Return (x, y) of the center of cell containing provided text 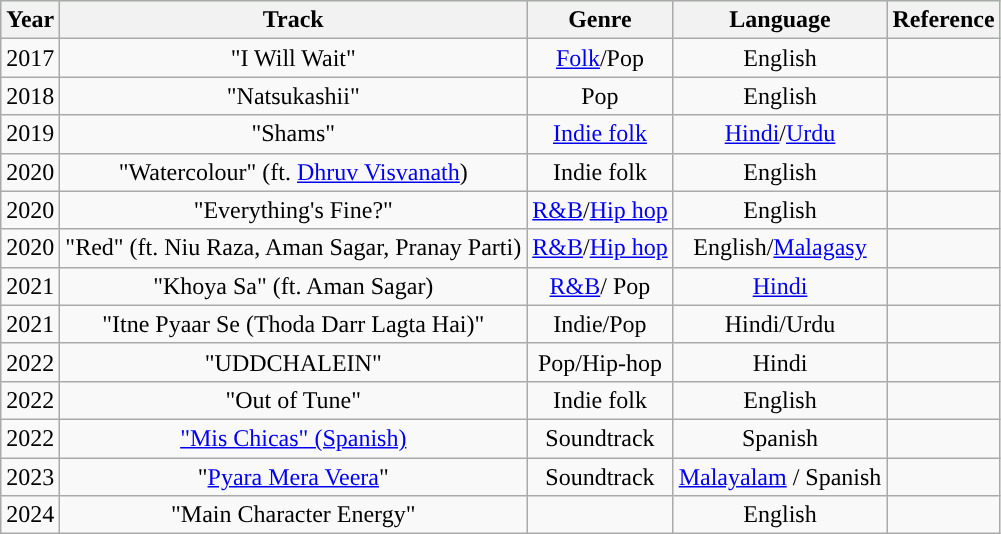
"Shams" (294, 134)
R&B/ Pop (600, 286)
Track (294, 20)
"Main Character Energy" (294, 515)
Malayalam / Spanish (780, 477)
"UDDCHALEIN" (294, 362)
"I Will Wait" (294, 58)
"Everything's Fine?" (294, 210)
Folk/Pop (600, 58)
"Watercolour" (ft. Dhruv Visvanath) (294, 172)
2017 (30, 58)
2019 (30, 134)
2023 (30, 477)
"Red" (ft. Niu Raza, Aman Sagar, Pranay Parti) (294, 248)
Genre (600, 20)
2024 (30, 515)
"Pyara Mera Veera" (294, 477)
"Khoya Sa" (ft. Aman Sagar) (294, 286)
Year (30, 20)
Reference (944, 20)
Spanish (780, 438)
"Itne Pyaar Se (Thoda Darr Lagta Hai)" (294, 324)
Pop (600, 96)
"Out of Tune" (294, 400)
"Mis Chicas" (Spanish) (294, 438)
English/Malagasy (780, 248)
Pop/Hip-hop (600, 362)
Indie/Pop (600, 324)
"Natsukashii" (294, 96)
2018 (30, 96)
Language (780, 20)
